Detect which cell encompasses the target text, then output its [x, y] center coordinate. 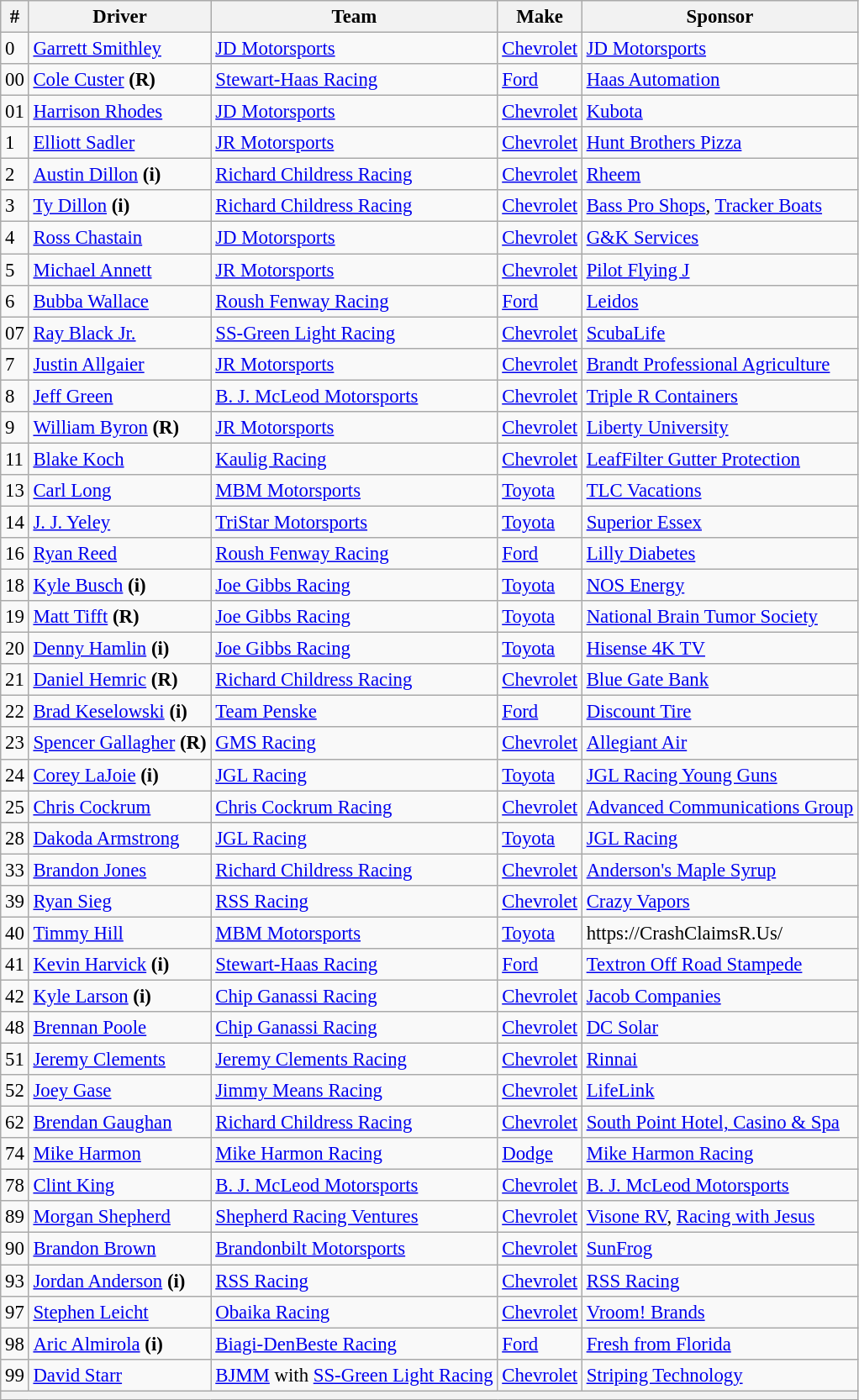
NOS Energy [719, 586]
Brandonbilt Motorsports [355, 1249]
2 [15, 175]
90 [15, 1249]
Superior Essex [719, 522]
Brandon Jones [119, 870]
Jacob Companies [719, 996]
Brandon Brown [119, 1249]
Kubota [719, 112]
93 [15, 1281]
LeafFilter Gutter Protection [719, 459]
Bubba Wallace [119, 301]
52 [15, 1091]
0 [15, 49]
Brad Keselowski (i) [119, 712]
18 [15, 586]
Make [540, 17]
Hisense 4K TV [719, 649]
G&K Services [719, 238]
Ray Black Jr. [119, 333]
https://CrashClaimsR.Us/ [719, 933]
7 [15, 364]
1 [15, 143]
Pilot Flying J [719, 270]
23 [15, 744]
11 [15, 459]
Corey LaJoie (i) [119, 775]
Brandt Professional Agriculture [719, 364]
Leidos [719, 301]
24 [15, 775]
Garrett Smithley [119, 49]
Driver [119, 17]
00 [15, 80]
33 [15, 870]
8 [15, 396]
Visone RV, Racing with Jesus [719, 1218]
Matt Tifft (R) [119, 617]
14 [15, 522]
Obaika Racing [355, 1312]
William Byron (R) [119, 428]
Justin Allgaier [119, 364]
National Brain Tumor Society [719, 617]
01 [15, 112]
TriStar Motorsports [355, 522]
Harrison Rhodes [119, 112]
Allegiant Air [719, 744]
Jeff Green [119, 396]
39 [15, 902]
5 [15, 270]
Jeremy Clements [119, 1060]
97 [15, 1312]
Blue Gate Bank [719, 680]
Bass Pro Shops, Tracker Boats [719, 206]
Crazy Vapors [719, 902]
Haas Automation [719, 80]
Clint King [119, 1186]
40 [15, 933]
6 [15, 301]
Elliott Sadler [119, 143]
LifeLink [719, 1091]
Anderson's Maple Syrup [719, 870]
62 [15, 1123]
Vroom! Brands [719, 1312]
Textron Off Road Stampede [719, 965]
Kevin Harvick (i) [119, 965]
07 [15, 333]
Michael Annett [119, 270]
Denny Hamlin (i) [119, 649]
Lilly Diabetes [719, 554]
J. J. Yeley [119, 522]
Morgan Shepherd [119, 1218]
Triple R Containers [719, 396]
Jimmy Means Racing [355, 1091]
Blake Koch [119, 459]
25 [15, 807]
Ty Dillon (i) [119, 206]
89 [15, 1218]
41 [15, 965]
Carl Long [119, 491]
Team Penske [355, 712]
Brennan Poole [119, 1028]
Chris Cockrum Racing [355, 807]
42 [15, 996]
3 [15, 206]
Jordan Anderson (i) [119, 1281]
Ross Chastain [119, 238]
South Point Hotel, Casino & Spa [719, 1123]
Ryan Reed [119, 554]
Brendan Gaughan [119, 1123]
Dodge [540, 1154]
Sponsor [719, 17]
22 [15, 712]
Kyle Busch (i) [119, 586]
BJMM with SS-Green Light Racing [355, 1375]
Hunt Brothers Pizza [719, 143]
Dakoda Armstrong [119, 838]
Advanced Communications Group [719, 807]
Aric Almirola (i) [119, 1344]
4 [15, 238]
Kaulig Racing [355, 459]
JGL Racing Young Guns [719, 775]
Rinnai [719, 1060]
Timmy Hill [119, 933]
Striping Technology [719, 1375]
Daniel Hemric (R) [119, 680]
ScubaLife [719, 333]
Joey Gase [119, 1091]
78 [15, 1186]
# [15, 17]
48 [15, 1028]
9 [15, 428]
13 [15, 491]
20 [15, 649]
GMS Racing [355, 744]
Rheem [719, 175]
98 [15, 1344]
74 [15, 1154]
Discount Tire [719, 712]
David Starr [119, 1375]
DC Solar [719, 1028]
21 [15, 680]
Liberty University [719, 428]
Spencer Gallagher (R) [119, 744]
Jeremy Clements Racing [355, 1060]
Stephen Leicht [119, 1312]
Biagi-DenBeste Racing [355, 1344]
Ryan Sieg [119, 902]
16 [15, 554]
19 [15, 617]
Kyle Larson (i) [119, 996]
Austin Dillon (i) [119, 175]
Chris Cockrum [119, 807]
51 [15, 1060]
28 [15, 838]
Mike Harmon [119, 1154]
99 [15, 1375]
Fresh from Florida [719, 1344]
Cole Custer (R) [119, 80]
SunFrog [719, 1249]
SS-Green Light Racing [355, 333]
Team [355, 17]
TLC Vacations [719, 491]
Shepherd Racing Ventures [355, 1218]
